Search for the cell housing the specified text and yield its (X, Y) center coordinate. 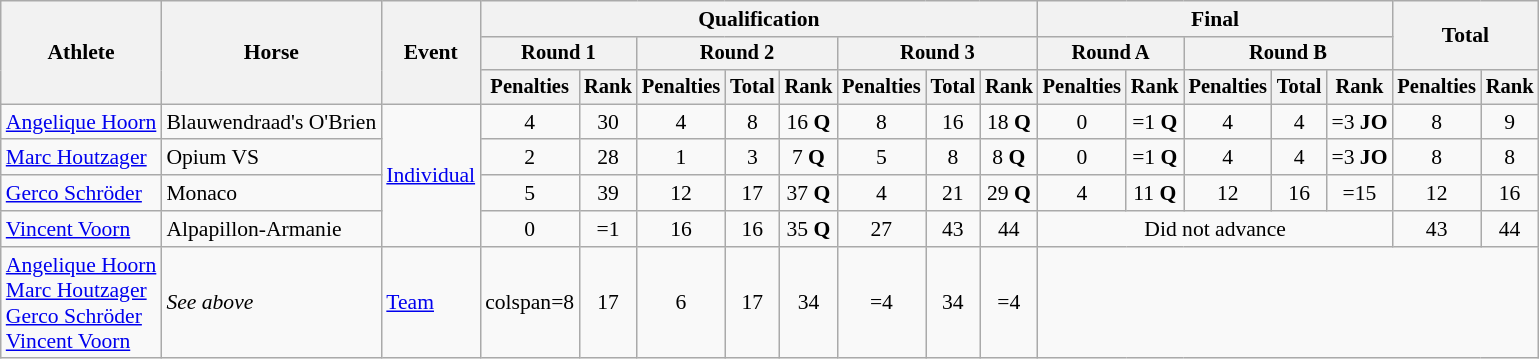
Individual (430, 175)
Athlete (82, 52)
Round 2 (737, 54)
9 (1510, 122)
1 (681, 158)
39 (608, 193)
11 Q (1155, 193)
Qualification (759, 19)
Horse (271, 52)
37 Q (809, 193)
Angelique HoornMarc HoutzagerGerco SchröderVincent Voorn (82, 303)
16 Q (809, 122)
Opium VS (271, 158)
Marc Houtzager (82, 158)
2 (530, 158)
Vincent Voorn (82, 229)
Angelique Hoorn (82, 122)
Monaco (271, 193)
colspan=8 (530, 303)
Final (1216, 19)
Event (430, 52)
18 Q (1009, 122)
See above (271, 303)
21 (954, 193)
6 (681, 303)
30 (608, 122)
Gerco Schröder (82, 193)
Blauwendraad's O'Brien (271, 122)
Round B (1288, 54)
Did not advance (1216, 229)
3 (752, 158)
8 Q (1009, 158)
=15 (1359, 193)
Round 3 (937, 54)
=1 (608, 229)
28 (608, 158)
35 Q (809, 229)
Round 1 (558, 54)
29 Q (1009, 193)
27 (881, 229)
Team (430, 303)
7 Q (809, 158)
Alpapillon-Armanie (271, 229)
Round A (1111, 54)
